Locate the cell with the specified text and output its [x, y] center coordinate. 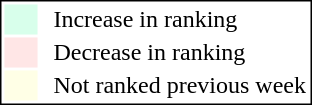
Not ranked previous week [180, 85]
Decrease in ranking [180, 53]
Increase in ranking [180, 19]
